Return [x, y] of the center of cell containing provided text 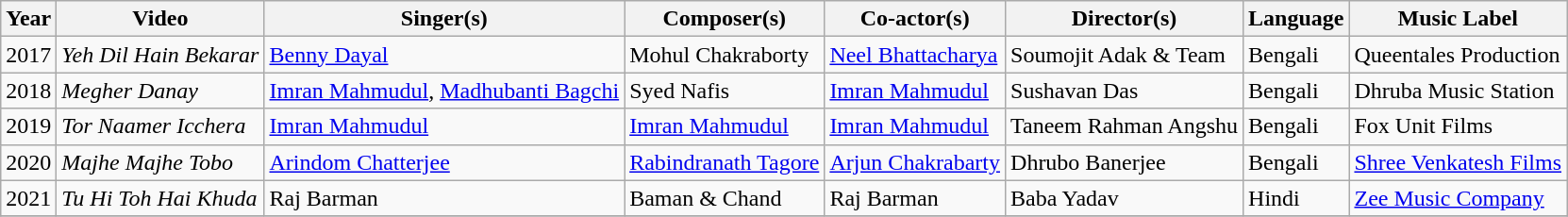
2020 [28, 162]
Arjun Chakrabarty [915, 162]
Singer(s) [444, 19]
Soumojit Adak & Team [1125, 55]
Rabindranath Tagore [725, 162]
Queentales Production [1459, 55]
2017 [28, 55]
Director(s) [1125, 19]
Dhrubo Banerjee [1125, 162]
Benny Dayal [444, 55]
Composer(s) [725, 19]
Video [160, 19]
Shree Venkatesh Films [1459, 162]
2019 [28, 126]
Syed Nafis [725, 91]
Language [1296, 19]
Mohul Chakraborty [725, 55]
Co-actor(s) [915, 19]
Zee Music Company [1459, 198]
Music Label [1459, 19]
Taneem Rahman Angshu [1125, 126]
Yeh Dil Hain Bekarar [160, 55]
Year [28, 19]
Imran Mahmudul, Madhubanti Bagchi [444, 91]
Dhruba Music Station [1459, 91]
Tu Hi Toh Hai Khuda [160, 198]
Majhe Majhe Tobo [160, 162]
2018 [28, 91]
Fox Unit Films [1459, 126]
2021 [28, 198]
Baman & Chand [725, 198]
Arindom Chatterjee [444, 162]
Sushavan Das [1125, 91]
Tor Naamer Icchera [160, 126]
Hindi [1296, 198]
Megher Danay [160, 91]
Baba Yadav [1125, 198]
Neel Bhattacharya [915, 55]
